Return (x, y) of the center of cell containing provided text 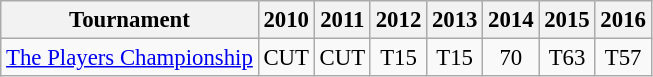
T57 (623, 58)
The Players Championship (130, 58)
Tournament (130, 20)
2013 (455, 20)
70 (511, 58)
2010 (286, 20)
2012 (398, 20)
T63 (567, 58)
2011 (342, 20)
2014 (511, 20)
2015 (567, 20)
2016 (623, 20)
